Find where the given text appears and provide that cell's center as [X, Y] coordinate. 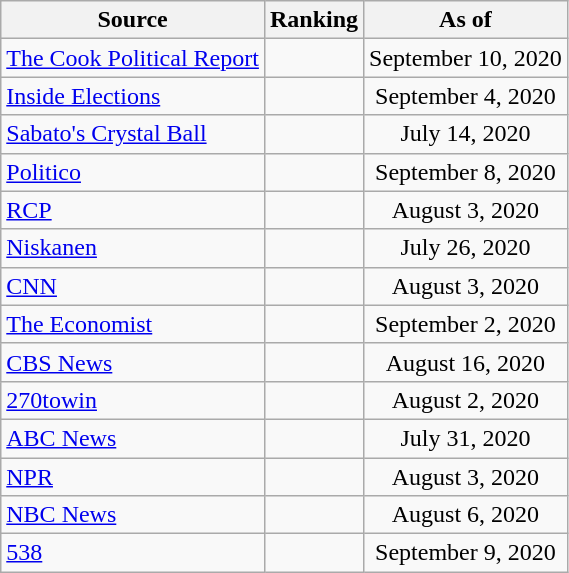
Sabato's Crystal Ball [133, 134]
CBS News [133, 362]
Inside Elections [133, 96]
September 10, 2020 [466, 58]
September 2, 2020 [466, 324]
September 8, 2020 [466, 172]
538 [133, 553]
As of [466, 20]
July 26, 2020 [466, 248]
July 31, 2020 [466, 438]
Politico [133, 172]
August 16, 2020 [466, 362]
September 4, 2020 [466, 96]
NPR [133, 477]
CNN [133, 286]
September 9, 2020 [466, 553]
August 6, 2020 [466, 515]
NBC News [133, 515]
Source [133, 20]
July 14, 2020 [466, 134]
ABC News [133, 438]
The Economist [133, 324]
The Cook Political Report [133, 58]
270towin [133, 400]
RCP [133, 210]
August 2, 2020 [466, 400]
Ranking [314, 20]
Niskanen [133, 248]
